Determine the (x, y) coordinate at the center of the cell enclosing the given text.  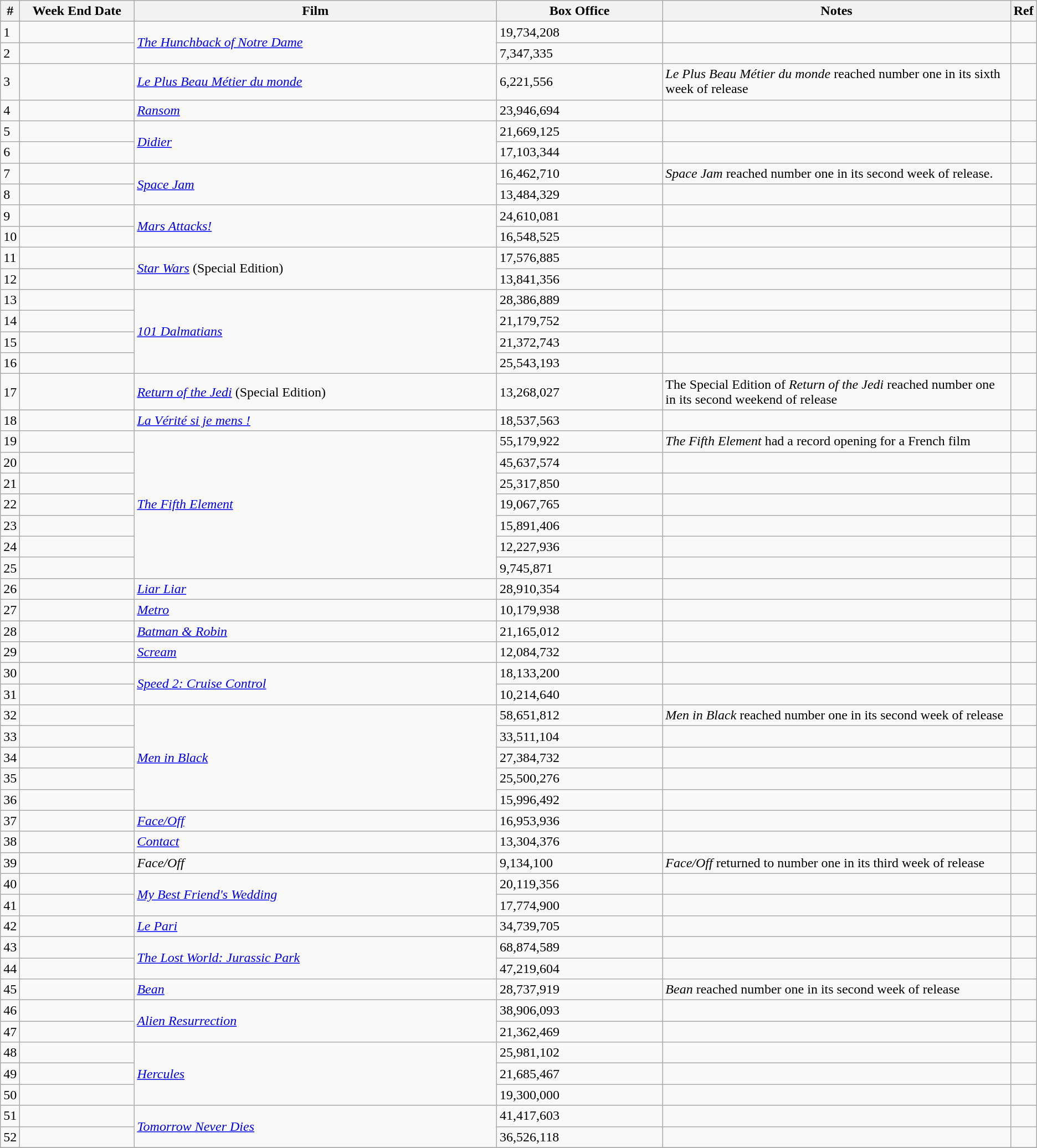
15,996,492 (579, 800)
Return of the Jedi (Special Edition) (316, 392)
Film (316, 11)
52 (10, 1137)
Bean (316, 990)
46 (10, 1011)
4 (10, 110)
The Special Edition of Return of the Jedi reached number one in its second weekend of release (836, 392)
28,737,919 (579, 990)
28 (10, 631)
Face/Off returned to number one in its third week of release (836, 863)
25,317,850 (579, 483)
Tomorrow Never Dies (316, 1126)
Men in Black (316, 758)
34 (10, 758)
24 (10, 547)
6,221,556 (579, 82)
45 (10, 990)
33 (10, 737)
11 (10, 258)
27,384,732 (579, 758)
50 (10, 1095)
47 (10, 1032)
21,179,752 (579, 321)
Batman & Robin (316, 631)
34,739,705 (579, 926)
19,067,765 (579, 504)
16,548,525 (579, 236)
13,841,356 (579, 279)
23 (10, 526)
Space Jam reached number one in its second week of release. (836, 173)
68,874,589 (579, 947)
5 (10, 131)
20,119,356 (579, 884)
2 (10, 53)
21,372,743 (579, 342)
43 (10, 947)
19,734,208 (579, 32)
41 (10, 905)
26 (10, 589)
38,906,093 (579, 1011)
Speed 2: Cruise Control (316, 684)
37 (10, 821)
Ransom (316, 110)
9 (10, 215)
17 (10, 392)
24,610,081 (579, 215)
The Fifth Element had a record opening for a French film (836, 441)
47,219,604 (579, 969)
10 (10, 236)
12,227,936 (579, 547)
Liar Liar (316, 589)
16,953,936 (579, 821)
7,347,335 (579, 53)
21 (10, 483)
16 (10, 363)
Contact (316, 842)
9,134,100 (579, 863)
48 (10, 1053)
21,669,125 (579, 131)
25,981,102 (579, 1053)
Men in Black reached number one in its second week of release (836, 715)
21,685,467 (579, 1074)
8 (10, 194)
6 (10, 152)
Mars Attacks! (316, 226)
39 (10, 863)
15,891,406 (579, 526)
10,214,640 (579, 694)
My Best Friend's Wedding (316, 894)
29 (10, 652)
19 (10, 441)
16,462,710 (579, 173)
18,537,563 (579, 420)
Le Plus Beau Métier du monde (316, 82)
Ref (1024, 11)
36,526,118 (579, 1137)
1 (10, 32)
Le Pari (316, 926)
55,179,922 (579, 441)
Week End Date (77, 11)
22 (10, 504)
40 (10, 884)
45,637,574 (579, 462)
Alien Resurrection (316, 1021)
17,576,885 (579, 258)
25 (10, 568)
3 (10, 82)
58,651,812 (579, 715)
36 (10, 800)
Scream (316, 652)
21,362,469 (579, 1032)
The Fifth Element (316, 504)
12 (10, 279)
The Lost World: Jurassic Park (316, 957)
18,133,200 (579, 673)
# (10, 11)
Space Jam (316, 184)
42 (10, 926)
20 (10, 462)
17,103,344 (579, 152)
13 (10, 300)
13,268,027 (579, 392)
18 (10, 420)
Star Wars (Special Edition) (316, 268)
13,304,376 (579, 842)
33,511,104 (579, 737)
Hercules (316, 1074)
La Vérité si je mens ! (316, 420)
27 (10, 610)
Metro (316, 610)
35 (10, 779)
10,179,938 (579, 610)
31 (10, 694)
Notes (836, 11)
28,386,889 (579, 300)
23,946,694 (579, 110)
25,543,193 (579, 363)
28,910,354 (579, 589)
Le Plus Beau Métier du monde reached number one in its sixth week of release (836, 82)
25,500,276 (579, 779)
41,417,603 (579, 1116)
15 (10, 342)
12,084,732 (579, 652)
9,745,871 (579, 568)
21,165,012 (579, 631)
32 (10, 715)
13,484,329 (579, 194)
7 (10, 173)
17,774,900 (579, 905)
19,300,000 (579, 1095)
The Hunchback of Notre Dame (316, 43)
101 Dalmatians (316, 332)
49 (10, 1074)
30 (10, 673)
Box Office (579, 11)
14 (10, 321)
Didier (316, 142)
Bean reached number one in its second week of release (836, 990)
51 (10, 1116)
38 (10, 842)
44 (10, 969)
